Scan for the cell matching the given text and deliver its (x, y) coordinate at center. 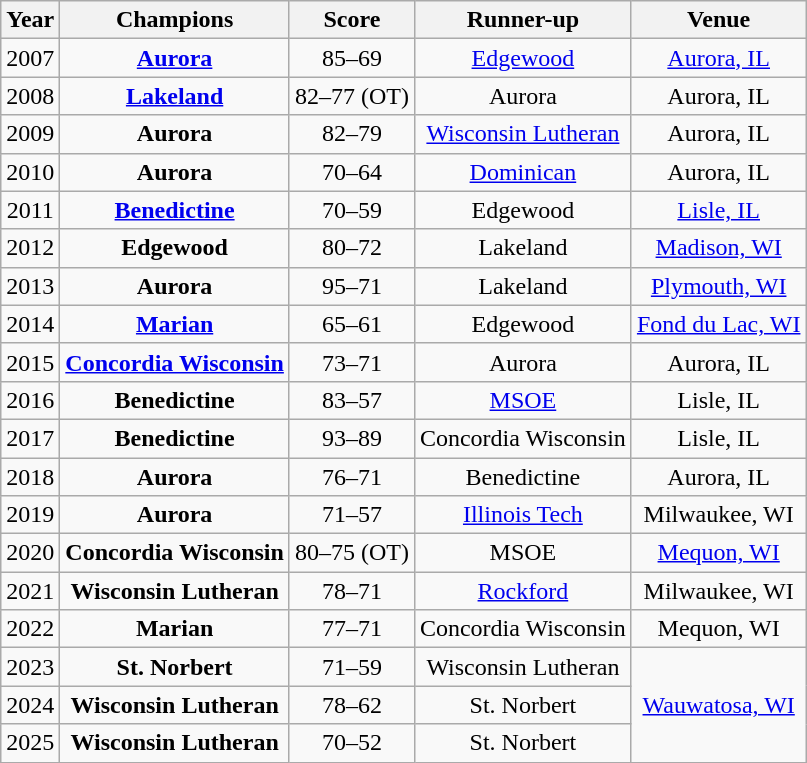
71–57 (352, 515)
2011 (30, 210)
Champions (175, 20)
Wauwatosa, WI (718, 705)
80–72 (352, 248)
70–59 (352, 210)
71–59 (352, 667)
77–71 (352, 629)
76–71 (352, 477)
Runner-up (522, 20)
2020 (30, 553)
78–71 (352, 591)
80–75 (OT) (352, 553)
2016 (30, 400)
82–77 (OT) (352, 96)
Score (352, 20)
2019 (30, 515)
2024 (30, 705)
2025 (30, 743)
93–89 (352, 438)
2013 (30, 286)
Year (30, 20)
85–69 (352, 58)
2010 (30, 172)
78–62 (352, 705)
70–64 (352, 172)
Madison, WI (718, 248)
2017 (30, 438)
73–71 (352, 362)
2014 (30, 324)
82–79 (352, 134)
2023 (30, 667)
95–71 (352, 286)
Dominican (522, 172)
2007 (30, 58)
Rockford (522, 591)
65–61 (352, 324)
2008 (30, 96)
Fond du Lac, WI (718, 324)
2009 (30, 134)
Venue (718, 20)
2012 (30, 248)
2022 (30, 629)
Illinois Tech (522, 515)
2015 (30, 362)
83–57 (352, 400)
2018 (30, 477)
2021 (30, 591)
Plymouth, WI (718, 286)
70–52 (352, 743)
